Locate the cell with the specified text and output its [x, y] center coordinate. 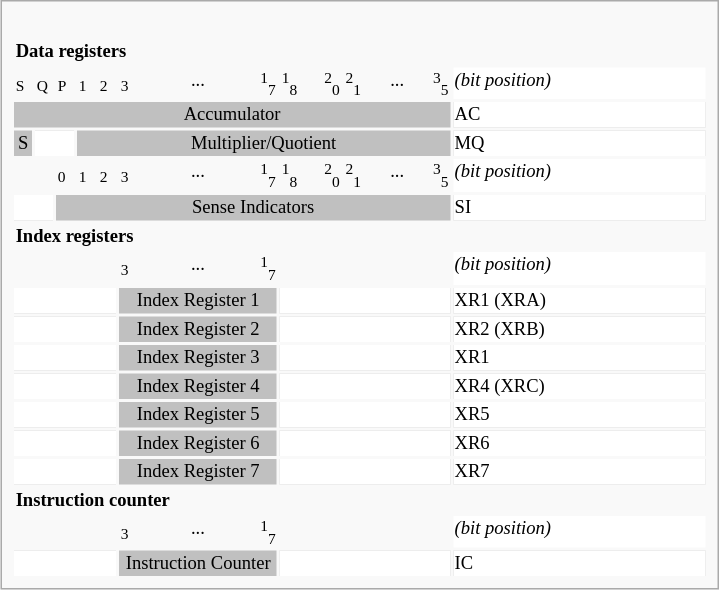
XR1 (XRA) [580, 300]
Accumulator [232, 116]
SI [580, 208]
Data registers [360, 52]
Index Register 6 [198, 443]
Index registers [360, 237]
Multiplier/Quotient [264, 144]
Instruction counter [232, 500]
Instruction Counter [198, 564]
XR2 (XRB) [580, 329]
AC [580, 116]
XR1 [580, 357]
XR4 (XRC) [580, 386]
Index Register 3 [198, 357]
XR7 [580, 471]
Index Register 2 [198, 329]
IC [580, 564]
P [65, 83]
Index Register 1 [198, 300]
Sense Indicators [253, 208]
MQ [580, 144]
XR6 [580, 443]
0 [65, 176]
Q [44, 83]
Index Register 5 [198, 414]
XR5 [580, 414]
Index Register 4 [198, 386]
Index Register 7 [198, 471]
